Find where the given text appears and provide that cell's center as [X, Y] coordinate. 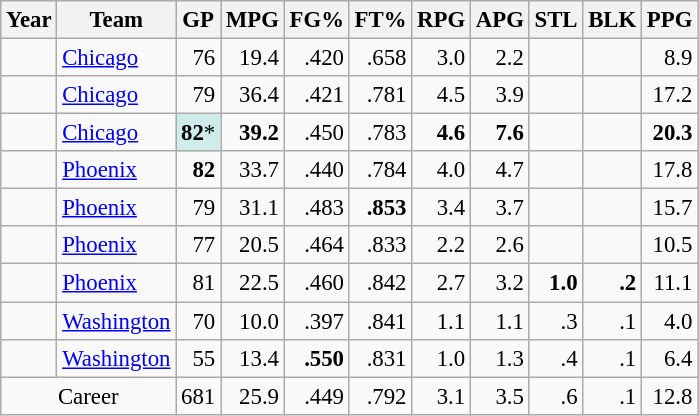
.784 [380, 170]
8.9 [670, 58]
4.6 [442, 133]
MPG [253, 20]
BLK [612, 20]
.783 [380, 133]
70 [198, 321]
Career [88, 396]
1.3 [500, 358]
Team [116, 20]
.483 [316, 208]
6.4 [670, 358]
39.2 [253, 133]
2.6 [500, 245]
81 [198, 283]
82 [198, 170]
77 [198, 245]
55 [198, 358]
.792 [380, 396]
11.1 [670, 283]
20.5 [253, 245]
Year [29, 20]
.3 [556, 321]
STL [556, 20]
36.4 [253, 95]
.2 [612, 283]
.420 [316, 58]
.853 [380, 208]
10.0 [253, 321]
.449 [316, 396]
.4 [556, 358]
33.7 [253, 170]
13.4 [253, 358]
31.1 [253, 208]
.6 [556, 396]
.464 [316, 245]
.460 [316, 283]
RPG [442, 20]
20.3 [670, 133]
17.2 [670, 95]
10.5 [670, 245]
APG [500, 20]
3.4 [442, 208]
3.1 [442, 396]
.831 [380, 358]
19.4 [253, 58]
22.5 [253, 283]
4.5 [442, 95]
3.9 [500, 95]
2.7 [442, 283]
.397 [316, 321]
17.8 [670, 170]
.781 [380, 95]
.658 [380, 58]
76 [198, 58]
PPG [670, 20]
.440 [316, 170]
FG% [316, 20]
3.0 [442, 58]
681 [198, 396]
.842 [380, 283]
25.9 [253, 396]
15.7 [670, 208]
3.7 [500, 208]
12.8 [670, 396]
82* [198, 133]
3.5 [500, 396]
7.6 [500, 133]
.450 [316, 133]
GP [198, 20]
4.7 [500, 170]
.550 [316, 358]
FT% [380, 20]
.421 [316, 95]
.833 [380, 245]
3.2 [500, 283]
.841 [380, 321]
